Search for the cell housing the specified text and yield its (x, y) center coordinate. 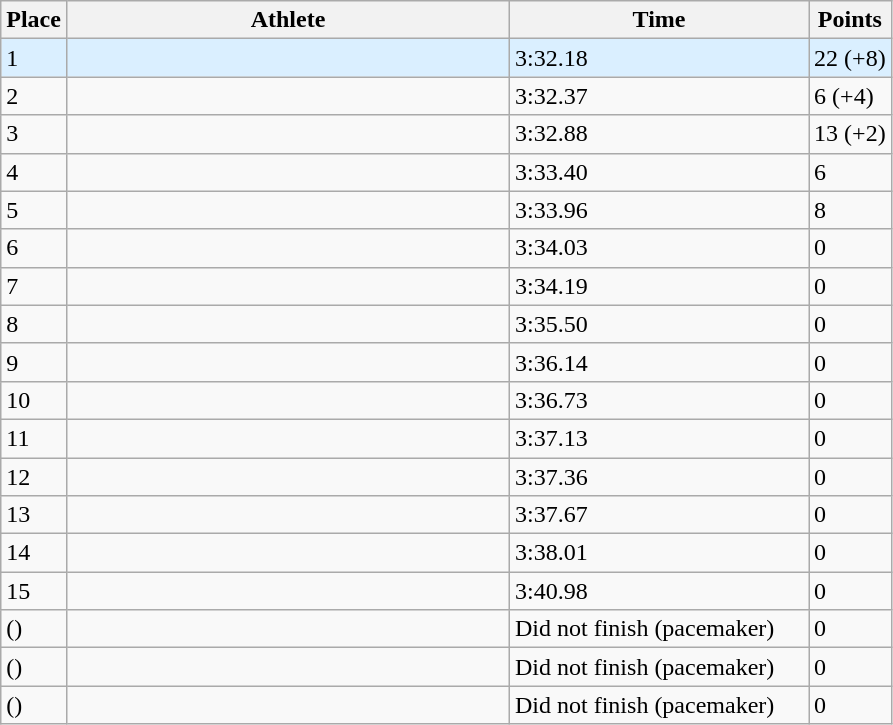
3:40.98 (660, 591)
12 (34, 477)
Time (660, 20)
14 (34, 553)
9 (34, 362)
5 (34, 210)
7 (34, 286)
2 (34, 96)
3:38.01 (660, 553)
3:32.37 (660, 96)
3:33.40 (660, 172)
3:36.14 (660, 362)
1 (34, 58)
3:37.36 (660, 477)
22 (+8) (850, 58)
3:33.96 (660, 210)
Points (850, 20)
11 (34, 438)
3:34.19 (660, 286)
Place (34, 20)
3:37.13 (660, 438)
3:37.67 (660, 515)
4 (34, 172)
3 (34, 134)
13 (34, 515)
3:32.18 (660, 58)
15 (34, 591)
3:32.88 (660, 134)
6 (+4) (850, 96)
13 (+2) (850, 134)
10 (34, 400)
3:36.73 (660, 400)
Athlete (288, 20)
3:34.03 (660, 248)
3:35.50 (660, 324)
